Pinpoint the cell where the given text exists, returning its (x, y) midpoint coordinate. 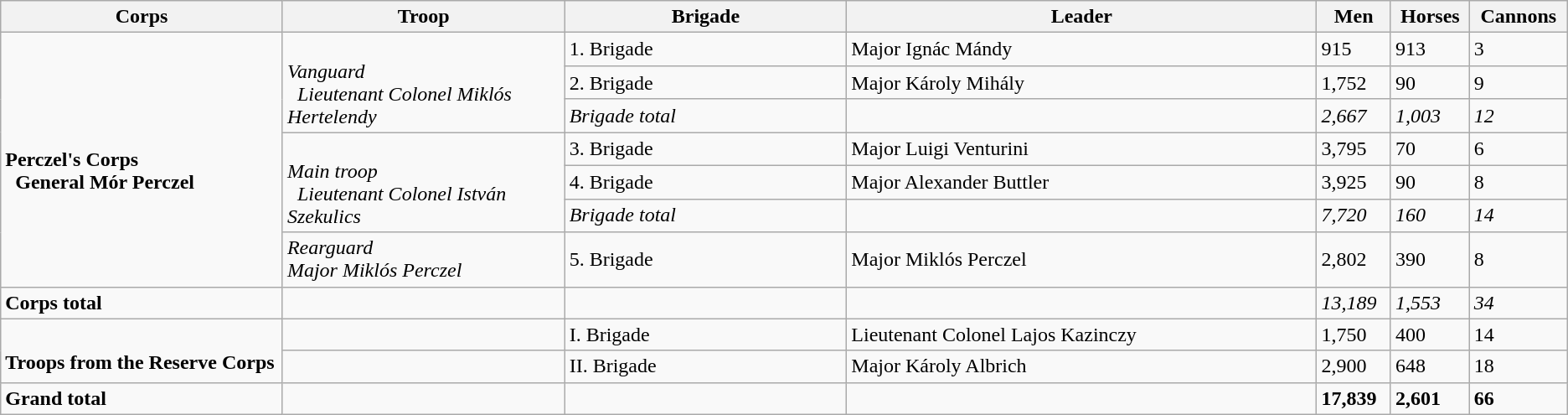
Troop (424, 17)
Brigade (705, 17)
Vanguard Lieutenant Colonel Miklós Hertelendy (424, 82)
915 (1354, 49)
5. Brigade (705, 260)
Perczel's Corps General Mór Perczel (142, 159)
66 (1518, 398)
1,750 (1354, 335)
Leader (1082, 17)
I. Brigade (705, 335)
2. Brigade (705, 82)
Major Ignác Mándy (1082, 49)
6 (1518, 149)
II. Brigade (705, 366)
Major Alexander Buttler (1082, 183)
Main troop Lieutenant Colonel István Szekulics (424, 183)
2,601 (1430, 398)
Horses (1430, 17)
390 (1430, 260)
3,925 (1354, 183)
7,720 (1354, 215)
13,189 (1354, 303)
913 (1430, 49)
2,667 (1354, 116)
160 (1430, 215)
Corps total (142, 303)
3,795 (1354, 149)
648 (1430, 366)
1. Brigade (705, 49)
70 (1430, 149)
9 (1518, 82)
RearguardMajor Miklós Perczel (424, 260)
34 (1518, 303)
17,839 (1354, 398)
1,553 (1430, 303)
4. Brigade (705, 183)
Major Miklós Perczel (1082, 260)
400 (1430, 335)
Grand total (142, 398)
Major Károly Albrich (1082, 366)
Cannons (1518, 17)
1,752 (1354, 82)
3. Brigade (705, 149)
Lieutenant Colonel Lajos Kazinczy (1082, 335)
2,900 (1354, 366)
2,802 (1354, 260)
Corps (142, 17)
3 (1518, 49)
18 (1518, 366)
Major Károly Mihály (1082, 82)
12 (1518, 116)
1,003 (1430, 116)
Major Luigi Venturini (1082, 149)
Troops from the Reserve Corps (142, 350)
Men (1354, 17)
